Search for the cell housing the specified text and yield its (x, y) center coordinate. 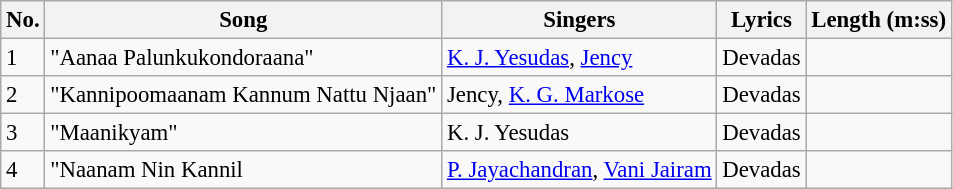
"Kannipoomaanam Kannum Nattu Njaan" (244, 95)
K. J. Yesudas, Jency (580, 58)
"Aanaa Palunkukondoraana" (244, 58)
4 (23, 170)
1 (23, 58)
3 (23, 133)
Jency, K. G. Markose (580, 95)
Singers (580, 20)
2 (23, 95)
Lyrics (762, 20)
"Naanam Nin Kannil (244, 170)
Song (244, 20)
P. Jayachandran, Vani Jairam (580, 170)
Length (m:ss) (878, 20)
No. (23, 20)
"Maanikyam" (244, 133)
K. J. Yesudas (580, 133)
